Provide the [X, Y] coordinate of the cell's center where the given text is located.  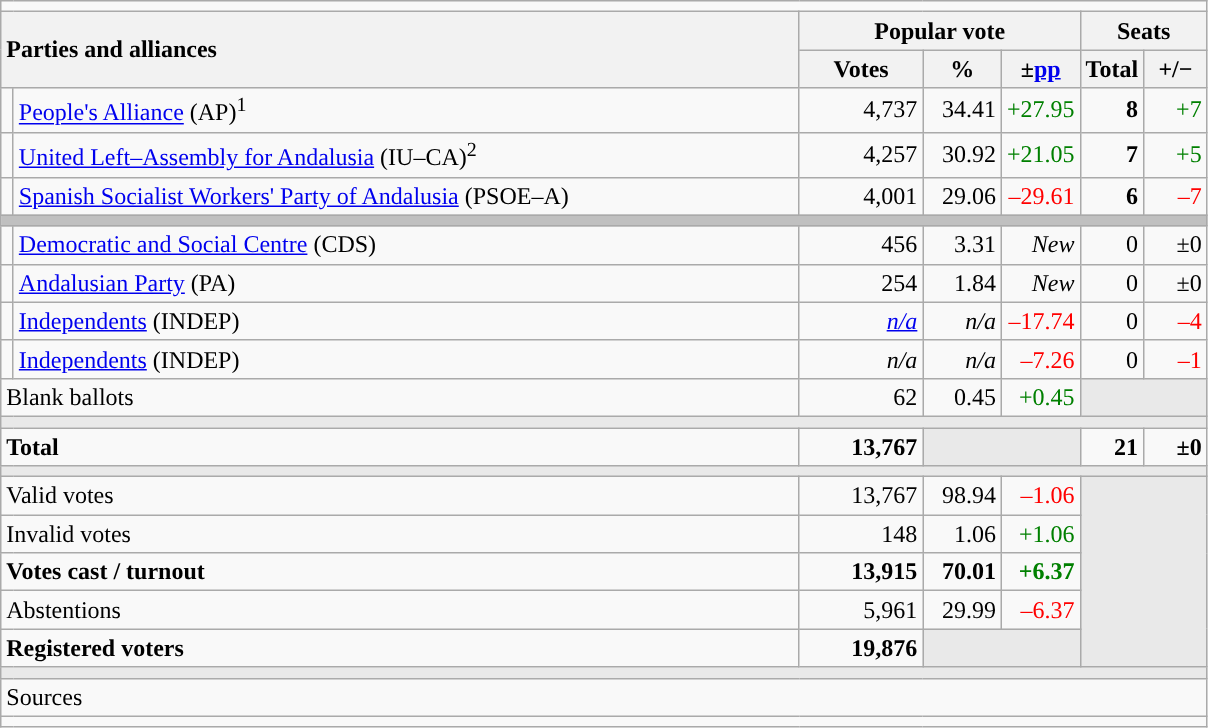
Votes [861, 69]
34.41 [962, 110]
Invalid votes [400, 534]
–29.61 [1040, 196]
29.06 [962, 196]
148 [861, 534]
% [962, 69]
98.94 [962, 496]
29.99 [962, 610]
Democratic and Social Centre (CDS) [406, 245]
Votes cast / turnout [400, 572]
–7.26 [1040, 359]
7 [1112, 154]
70.01 [962, 572]
+1.06 [1040, 534]
Sources [604, 697]
1.06 [962, 534]
+/− [1176, 69]
–1 [1176, 359]
+6.37 [1040, 572]
254 [861, 283]
3.31 [962, 245]
8 [1112, 110]
21 [1112, 447]
Seats [1144, 31]
30.92 [962, 154]
Abstentions [400, 610]
4,001 [861, 196]
±pp [1040, 69]
6 [1112, 196]
4,257 [861, 154]
19,876 [861, 648]
–6.37 [1040, 610]
Andalusian Party (PA) [406, 283]
0.45 [962, 397]
+7 [1176, 110]
62 [861, 397]
Registered voters [400, 648]
456 [861, 245]
+21.05 [1040, 154]
+0.45 [1040, 397]
1.84 [962, 283]
5,961 [861, 610]
United Left–Assembly for Andalusia (IU–CA)2 [406, 154]
Valid votes [400, 496]
–7 [1176, 196]
Parties and alliances [400, 50]
Popular vote [940, 31]
–4 [1176, 321]
Spanish Socialist Workers' Party of Andalusia (PSOE–A) [406, 196]
–1.06 [1040, 496]
Blank ballots [400, 397]
+27.95 [1040, 110]
4,737 [861, 110]
13,915 [861, 572]
+5 [1176, 154]
–17.74 [1040, 321]
People's Alliance (AP)1 [406, 110]
